Output the (x, y) coordinate of the center of the cell containing the given text.  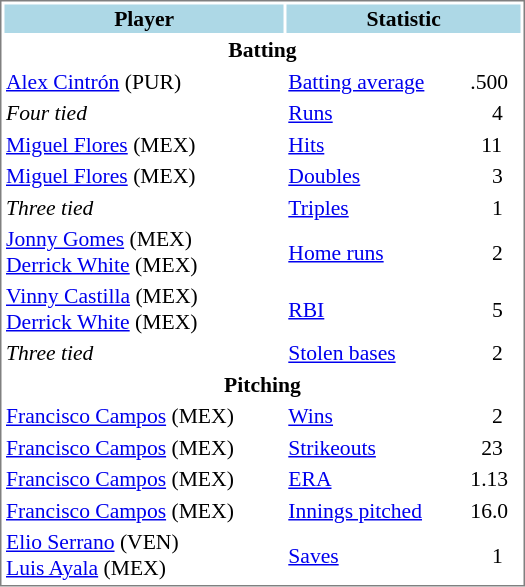
Statistic (404, 18)
16.0 (489, 510)
Runs (371, 113)
5 (489, 309)
4 (489, 113)
Home runs (371, 252)
11 (489, 144)
Saves (371, 555)
1.13 (489, 479)
Vinny Castilla (MEX)Derrick White (MEX) (144, 309)
Doubles (371, 176)
RBI (371, 309)
Four tied (144, 113)
Pitching (262, 384)
Stolen bases (371, 353)
.500 (489, 82)
23 (489, 448)
Elio Serrano (VEN)Luis Ayala (MEX) (144, 555)
Jonny Gomes (MEX)Derrick White (MEX) (144, 252)
ERA (371, 479)
Batting (262, 50)
Player (144, 18)
3 (489, 176)
Wins (371, 416)
Hits (371, 144)
Alex Cintrón (PUR) (144, 82)
Triples (371, 208)
Strikeouts (371, 448)
Batting average (371, 82)
Innings pitched (371, 510)
